Scan for the cell matching the given text and deliver its [X, Y] coordinate at center. 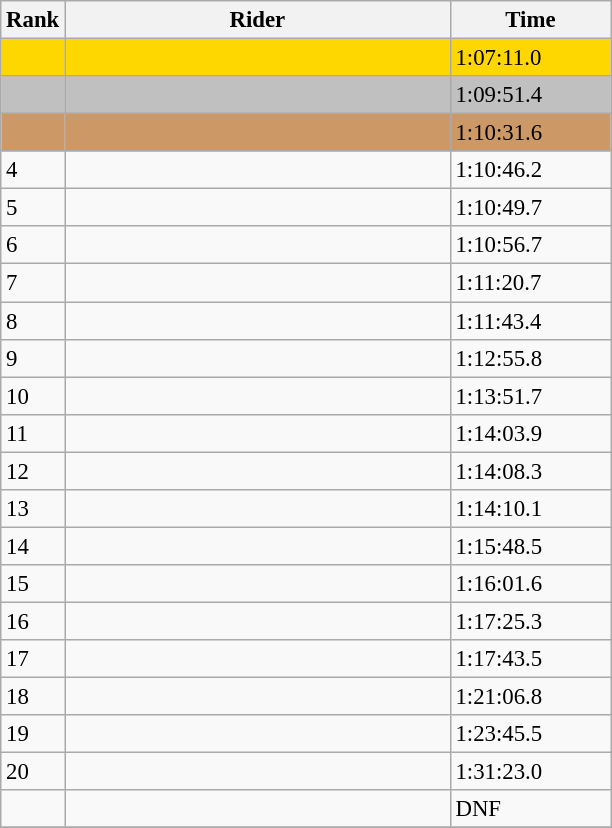
6 [33, 245]
1:16:01.6 [530, 584]
13 [33, 509]
1:11:20.7 [530, 283]
15 [33, 584]
Rider [258, 20]
10 [33, 396]
1:13:51.7 [530, 396]
1:15:48.5 [530, 546]
1:12:55.8 [530, 358]
5 [33, 208]
1:14:03.9 [530, 433]
1:31:23.0 [530, 772]
DNF [530, 809]
1:10:56.7 [530, 245]
18 [33, 697]
1:07:11.0 [530, 58]
16 [33, 621]
1:14:10.1 [530, 509]
4 [33, 170]
1:21:06.8 [530, 697]
14 [33, 546]
11 [33, 433]
1:10:46.2 [530, 170]
17 [33, 659]
1:11:43.4 [530, 321]
1:17:43.5 [530, 659]
19 [33, 734]
1:23:45.5 [530, 734]
1:17:25.3 [530, 621]
1:10:49.7 [530, 208]
8 [33, 321]
7 [33, 283]
9 [33, 358]
20 [33, 772]
1:10:31.6 [530, 133]
Time [530, 20]
12 [33, 471]
1:09:51.4 [530, 95]
1:14:08.3 [530, 471]
Rank [33, 20]
